For the text-containing cell, return its midpoint in [x, y] coordinate format. 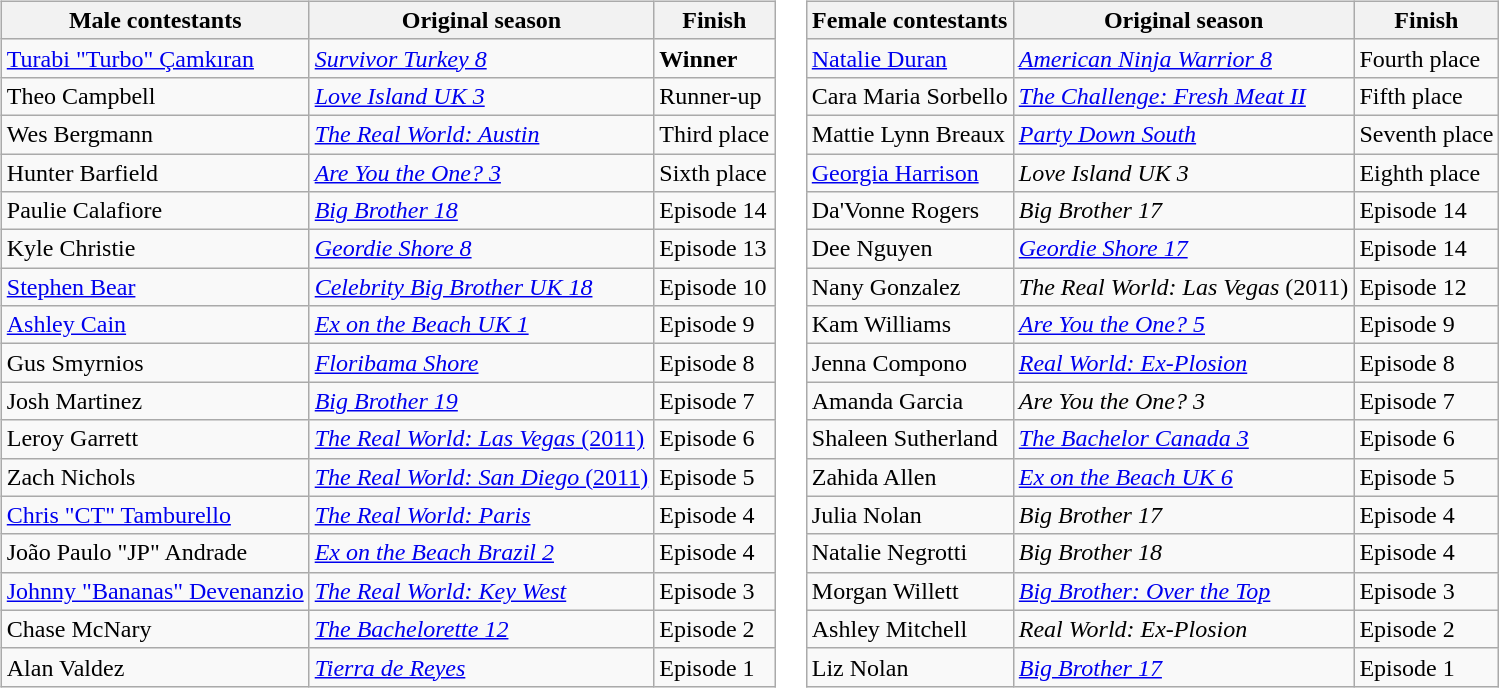
Eighth place [1426, 173]
Ex on the Beach UK 1 [482, 325]
Fifth place [1426, 96]
The Real World: Austin [482, 134]
Turabi "Turbo" Çamkıran [155, 58]
Jenna Compono [910, 363]
Are You the One? 5 [1184, 325]
Theo Campbell [155, 96]
Big Brother 19 [482, 401]
Floribama Shore [482, 363]
Winner [714, 58]
Zahida Allen [910, 477]
Ex on the Beach UK 6 [1184, 477]
Paulie Calafiore [155, 211]
Episode 10 [714, 287]
Shaleen Sutherland [910, 439]
The Real World: Paris [482, 515]
Liz Nolan [910, 667]
The Real World: San Diego (2011) [482, 477]
Episode 12 [1426, 287]
Geordie Shore 17 [1184, 249]
Nany Gonzalez [910, 287]
Georgia Harrison [910, 173]
Morgan Willett [910, 591]
Josh Martinez [155, 401]
Ashley Cain [155, 325]
Geordie Shore 8 [482, 249]
Dee Nguyen [910, 249]
Johnny "Bananas" Devenanzio [155, 591]
The Real World: Key West [482, 591]
Da'Vonne Rogers [910, 211]
Party Down South [1184, 134]
Zach Nichols [155, 477]
Leroy Garrett [155, 439]
Gus Smyrnios [155, 363]
Kam Williams [910, 325]
Male contestants [155, 20]
Fourth place [1426, 58]
Wes Bergmann [155, 134]
João Paulo "JP" Andrade [155, 553]
Big Brother: Over the Top [1184, 591]
Ex on the Beach Brazil 2 [482, 553]
Alan Valdez [155, 667]
Julia Nolan [910, 515]
Ashley Mitchell [910, 629]
Natalie Duran [910, 58]
Natalie Negrotti [910, 553]
Episode 13 [714, 249]
Cara Maria Sorbello [910, 96]
Runner-up [714, 96]
Survivor Turkey 8 [482, 58]
Mattie Lynn Breaux [910, 134]
Celebrity Big Brother UK 18 [482, 287]
Female contestants [910, 20]
Third place [714, 134]
Stephen Bear [155, 287]
Chris "CT" Tamburello [155, 515]
Sixth place [714, 173]
The Bachelorette 12 [482, 629]
Hunter Barfield [155, 173]
Amanda Garcia [910, 401]
American Ninja Warrior 8 [1184, 58]
The Challenge: Fresh Meat II [1184, 96]
Kyle Christie [155, 249]
Tierra de Reyes [482, 667]
Chase McNary [155, 629]
Seventh place [1426, 134]
The Bachelor Canada 3 [1184, 439]
